Detect which cell encompasses the target text, then output its [X, Y] center coordinate. 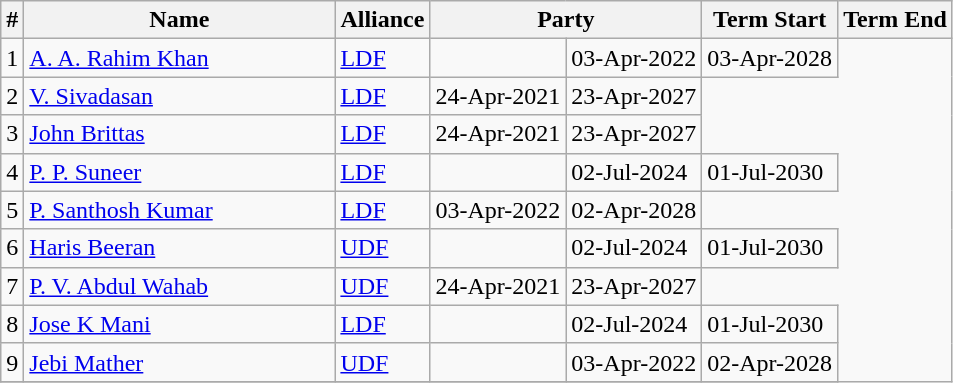
1 [12, 58]
4 [12, 172]
Name [180, 20]
8 [12, 324]
6 [12, 248]
P. P. Suneer [180, 172]
A. A. Rahim Khan [180, 58]
7 [12, 286]
5 [12, 210]
Alliance [382, 20]
9 [12, 362]
2 [12, 96]
P. Santhosh Kumar [180, 210]
Jebi Mather [180, 362]
John Brittas [180, 134]
Haris Beeran [180, 248]
V. Sivadasan [180, 96]
# [12, 20]
P. V. Abdul Wahab [180, 286]
03-Apr-2028 [770, 58]
Jose K Mani [180, 324]
Term Start [770, 20]
Term End [896, 20]
3 [12, 134]
Party [566, 20]
